Provide the [x, y] coordinate of the cell's center where the given text is located.  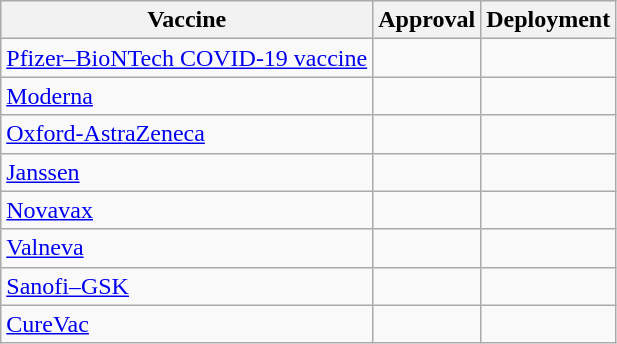
CureVac [187, 324]
Sanofi–GSK [187, 286]
Valneva [187, 248]
Oxford-AstraZeneca [187, 134]
Approval [427, 20]
Novavax [187, 210]
Deployment [548, 20]
Pfizer–BioNTech COVID-19 vaccine [187, 58]
Moderna [187, 96]
Vaccine [187, 20]
Janssen [187, 172]
